Pinpoint the cell where the given text exists, returning its [X, Y] midpoint coordinate. 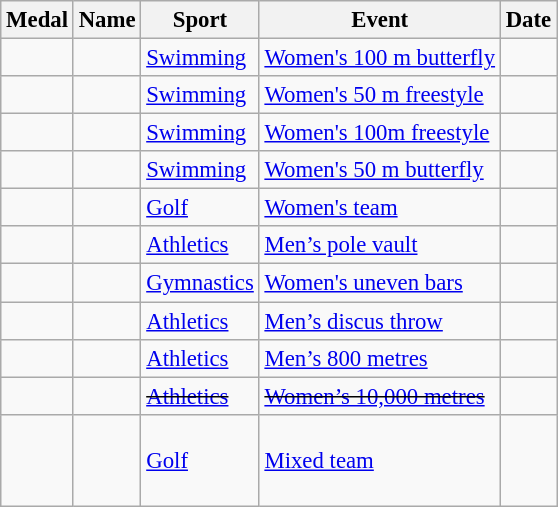
Gymnastics [200, 283]
Name [107, 20]
Women's 50 m freestyle [380, 95]
Women's 50 m butterfly [380, 170]
Medal [38, 20]
Women's uneven bars [380, 283]
Sport [200, 20]
Women's 100 m butterfly [380, 58]
Date [528, 20]
Mixed team [380, 460]
Event [380, 20]
Women's 100m freestyle [380, 133]
Women’s 10,000 metres [380, 396]
Women's team [380, 208]
Men’s 800 metres [380, 358]
Men’s discus throw [380, 321]
Men’s pole vault [380, 245]
